Capture the cell that displays the provided text and extract its [x, y] central coordinate. 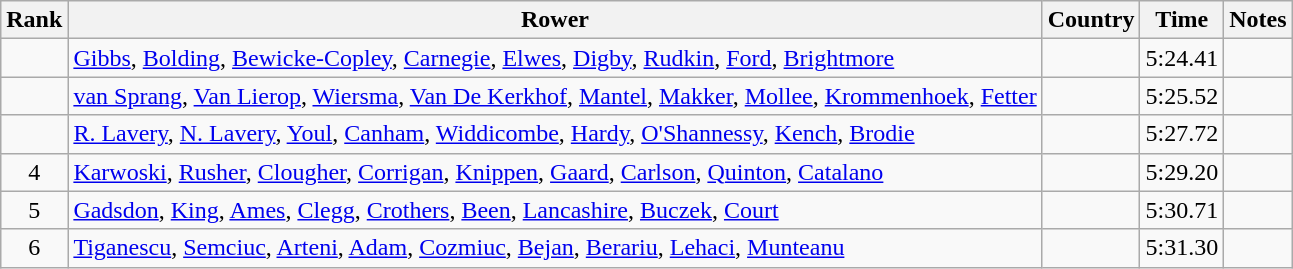
Time [1182, 20]
5:25.52 [1182, 96]
5:30.71 [1182, 210]
5 [34, 210]
Tiganescu, Semciuc, Arteni, Adam, Cozmiuc, Bejan, Berariu, Lehaci, Munteanu [555, 248]
Rower [555, 20]
6 [34, 248]
Country [1091, 20]
Rank [34, 20]
Notes [1258, 20]
Gibbs, Bolding, Bewicke-Copley, Carnegie, Elwes, Digby, Rudkin, Ford, Brightmore [555, 58]
5:31.30 [1182, 248]
5:24.41 [1182, 58]
Karwoski, Rusher, Clougher, Corrigan, Knippen, Gaard, Carlson, Quinton, Catalano [555, 172]
5:27.72 [1182, 134]
5:29.20 [1182, 172]
R. Lavery, N. Lavery, Youl, Canham, Widdicombe, Hardy, O'Shannessy, Kench, Brodie [555, 134]
Gadsdon, King, Ames, Clegg, Crothers, Been, Lancashire, Buczek, Court [555, 210]
van Sprang, Van Lierop, Wiersma, Van De Kerkhof, Mantel, Makker, Mollee, Krommenhoek, Fetter [555, 96]
4 [34, 172]
